Extract the [X, Y] coordinate from the center of the cell holding the provided text.  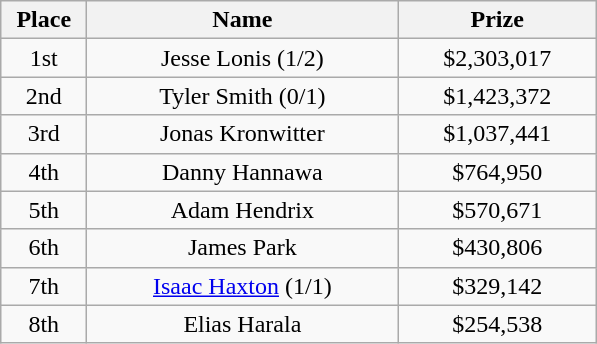
Jonas Kronwitter [242, 134]
Place [44, 20]
$430,806 [498, 248]
Tyler Smith (0/1) [242, 96]
$1,037,441 [498, 134]
Elias Harala [242, 324]
Name [242, 20]
Jesse Lonis (1/2) [242, 58]
2nd [44, 96]
Danny Hannawa [242, 172]
8th [44, 324]
$570,671 [498, 210]
$254,538 [498, 324]
$2,303,017 [498, 58]
7th [44, 286]
Isaac Haxton (1/1) [242, 286]
1st [44, 58]
6th [44, 248]
Adam Hendrix [242, 210]
Prize [498, 20]
4th [44, 172]
5th [44, 210]
James Park [242, 248]
3rd [44, 134]
$329,142 [498, 286]
$1,423,372 [498, 96]
$764,950 [498, 172]
